Pinpoint the cell where the given text exists, returning its (X, Y) midpoint coordinate. 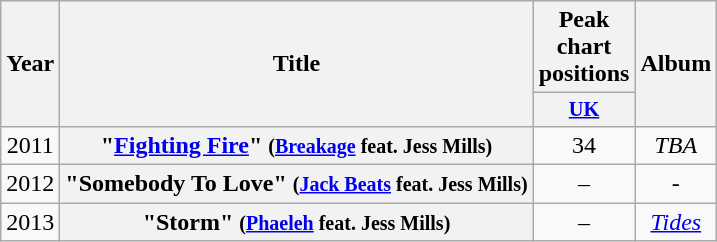
34 (584, 145)
TBA (676, 145)
UK (584, 110)
Tides (676, 222)
2013 (30, 222)
"Fighting Fire" (Breakage feat. Jess Mills) (296, 145)
Year (30, 64)
Peak chart positions (584, 47)
Title (296, 64)
"Somebody To Love" (Jack Beats feat. Jess Mills) (296, 184)
"Storm" (Phaeleh feat. Jess Mills) (296, 222)
2012 (30, 184)
2011 (30, 145)
- (676, 184)
Album (676, 64)
